Determine the (x, y) coordinate at the center of the cell enclosing the given text.  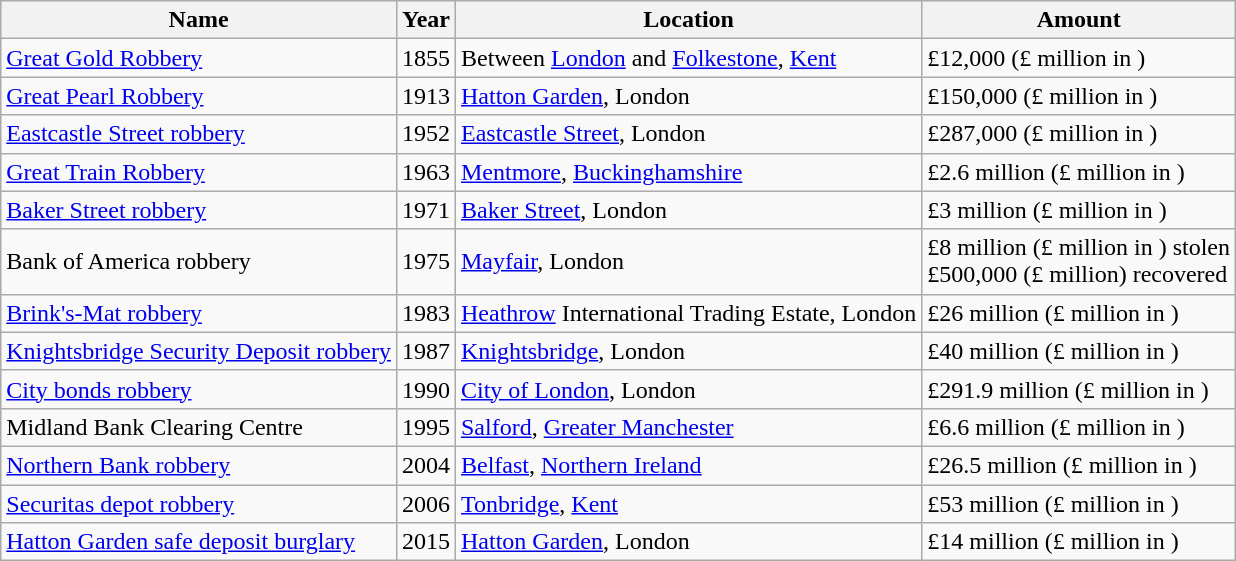
City bonds robbery (199, 389)
Amount (1079, 20)
Between London and Folkestone, Kent (688, 58)
1990 (426, 389)
2015 (426, 542)
1975 (426, 262)
Heathrow International Trading Estate, London (688, 313)
Great Gold Robbery (199, 58)
1963 (426, 172)
Northern Bank robbery (199, 465)
1983 (426, 313)
Location (688, 20)
Name (199, 20)
£53 million (£ million in ) (1079, 503)
1855 (426, 58)
Knightsbridge Security Deposit robbery (199, 351)
£3 million (£ million in ) (1079, 210)
Midland Bank Clearing Centre (199, 427)
Knightsbridge, London (688, 351)
1952 (426, 134)
£8 million (£ million in ) stolen£500,000 (£ million) recovered (1079, 262)
Mayfair, London (688, 262)
£14 million (£ million in ) (1079, 542)
1913 (426, 96)
Brink's-Mat robbery (199, 313)
2006 (426, 503)
City of London, London (688, 389)
£2.6 million (£ million in ) (1079, 172)
Great Pearl Robbery (199, 96)
£287,000 (£ million in ) (1079, 134)
Bank of America robbery (199, 262)
Great Train Robbery (199, 172)
Belfast, Northern Ireland (688, 465)
1995 (426, 427)
1987 (426, 351)
£26 million (£ million in ) (1079, 313)
£26.5 million (£ million in ) (1079, 465)
Mentmore, Buckinghamshire (688, 172)
£6.6 million (£ million in ) (1079, 427)
Hatton Garden safe deposit burglary (199, 542)
Securitas depot robbery (199, 503)
Eastcastle Street, London (688, 134)
Baker Street, London (688, 210)
£12,000 (£ million in ) (1079, 58)
1971 (426, 210)
£40 million (£ million in ) (1079, 351)
Tonbridge, Kent (688, 503)
£150,000 (£ million in ) (1079, 96)
Eastcastle Street robbery (199, 134)
Year (426, 20)
Salford, Greater Manchester (688, 427)
2004 (426, 465)
£291.9 million (£ million in ) (1079, 389)
Baker Street robbery (199, 210)
